Find where the given text appears and provide that cell's center as (X, Y) coordinate. 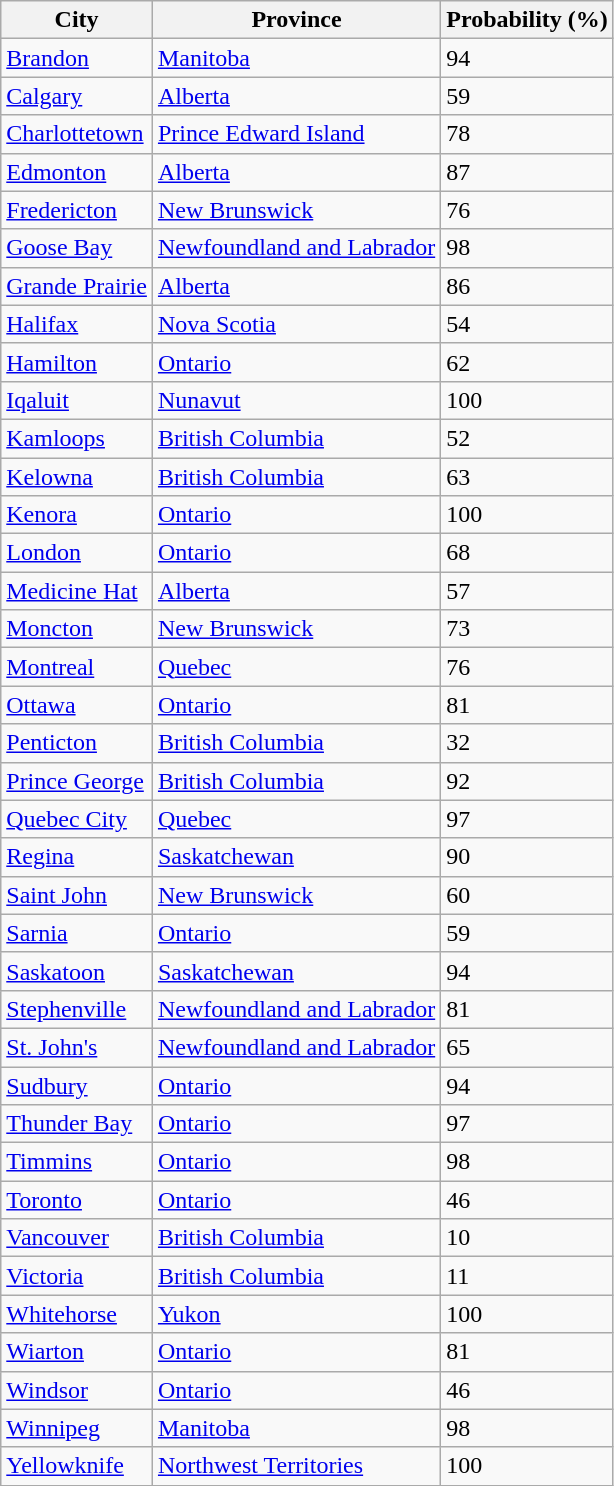
Edmonton (77, 172)
Ottawa (77, 705)
Sudbury (77, 1085)
Northwest Territories (296, 1466)
Charlottetown (77, 134)
57 (528, 591)
Quebec City (77, 819)
Stephenville (77, 1009)
Medicine Hat (77, 591)
Thunder Bay (77, 1124)
Nunavut (296, 400)
Windsor (77, 1390)
86 (528, 286)
92 (528, 781)
63 (528, 477)
Saint John (77, 895)
St. John's (77, 1047)
11 (528, 1276)
Toronto (77, 1200)
Yellowknife (77, 1466)
Halifax (77, 324)
87 (528, 172)
Yukon (296, 1314)
Brandon (77, 58)
Timmins (77, 1162)
Saskatoon (77, 971)
10 (528, 1238)
Regina (77, 857)
90 (528, 857)
City (77, 20)
Nova Scotia (296, 324)
32 (528, 743)
65 (528, 1047)
Hamilton (77, 362)
62 (528, 362)
Goose Bay (77, 248)
Vancouver (77, 1238)
68 (528, 553)
Victoria (77, 1276)
Wiarton (77, 1352)
Probability (%) (528, 20)
Calgary (77, 96)
60 (528, 895)
Penticton (77, 743)
Moncton (77, 629)
London (77, 553)
Montreal (77, 667)
Sarnia (77, 933)
Kelowna (77, 477)
Kamloops (77, 438)
Iqaluit (77, 400)
78 (528, 134)
Fredericton (77, 210)
Grande Prairie (77, 286)
Winnipeg (77, 1428)
Prince George (77, 781)
Whitehorse (77, 1314)
Kenora (77, 515)
Prince Edward Island (296, 134)
52 (528, 438)
54 (528, 324)
73 (528, 629)
Province (296, 20)
